Extract the (x, y) coordinate from the center of the cell holding the provided text.  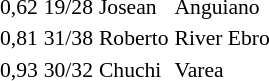
Roberto (134, 38)
31/38 (68, 38)
